Pinpoint the cell where the given text exists, returning its (X, Y) midpoint coordinate. 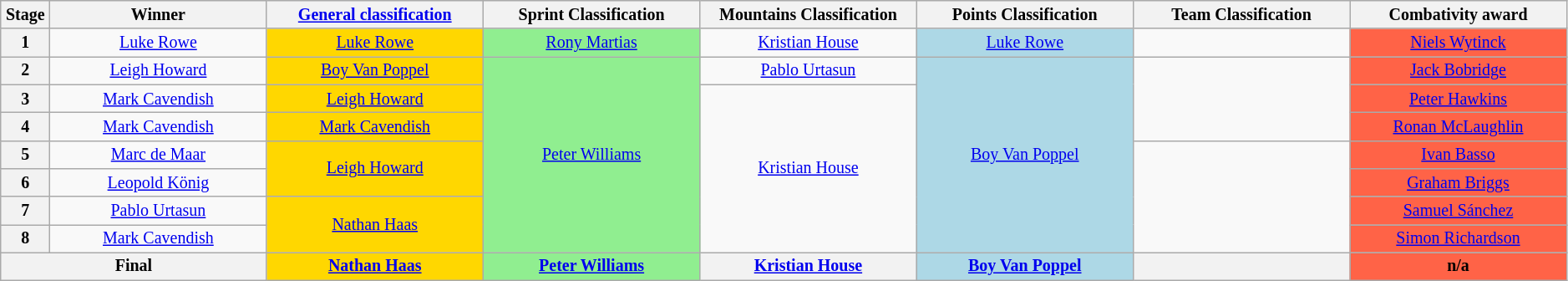
Stage (25, 15)
Simon Richardson (1459, 239)
Winner (159, 15)
Ronan McLaughlin (1459, 127)
Niels Wytinck (1459, 43)
7 (25, 211)
6 (25, 182)
2 (25, 70)
Mountains Classification (809, 15)
Sprint Classification (591, 15)
8 (25, 239)
Peter Hawkins (1459, 99)
3 (25, 99)
Points Classification (1024, 15)
Ivan Basso (1459, 154)
Rony Martias (591, 43)
n/a (1459, 266)
Final (134, 266)
1 (25, 43)
Leopold König (159, 182)
Samuel Sánchez (1459, 211)
5 (25, 154)
4 (25, 127)
Marc de Maar (159, 154)
General classification (374, 15)
Team Classification (1241, 15)
Combativity award (1459, 15)
Jack Bobridge (1459, 70)
Graham Briggs (1459, 182)
